Extract the (x, y) coordinate from the center of the cell holding the provided text.  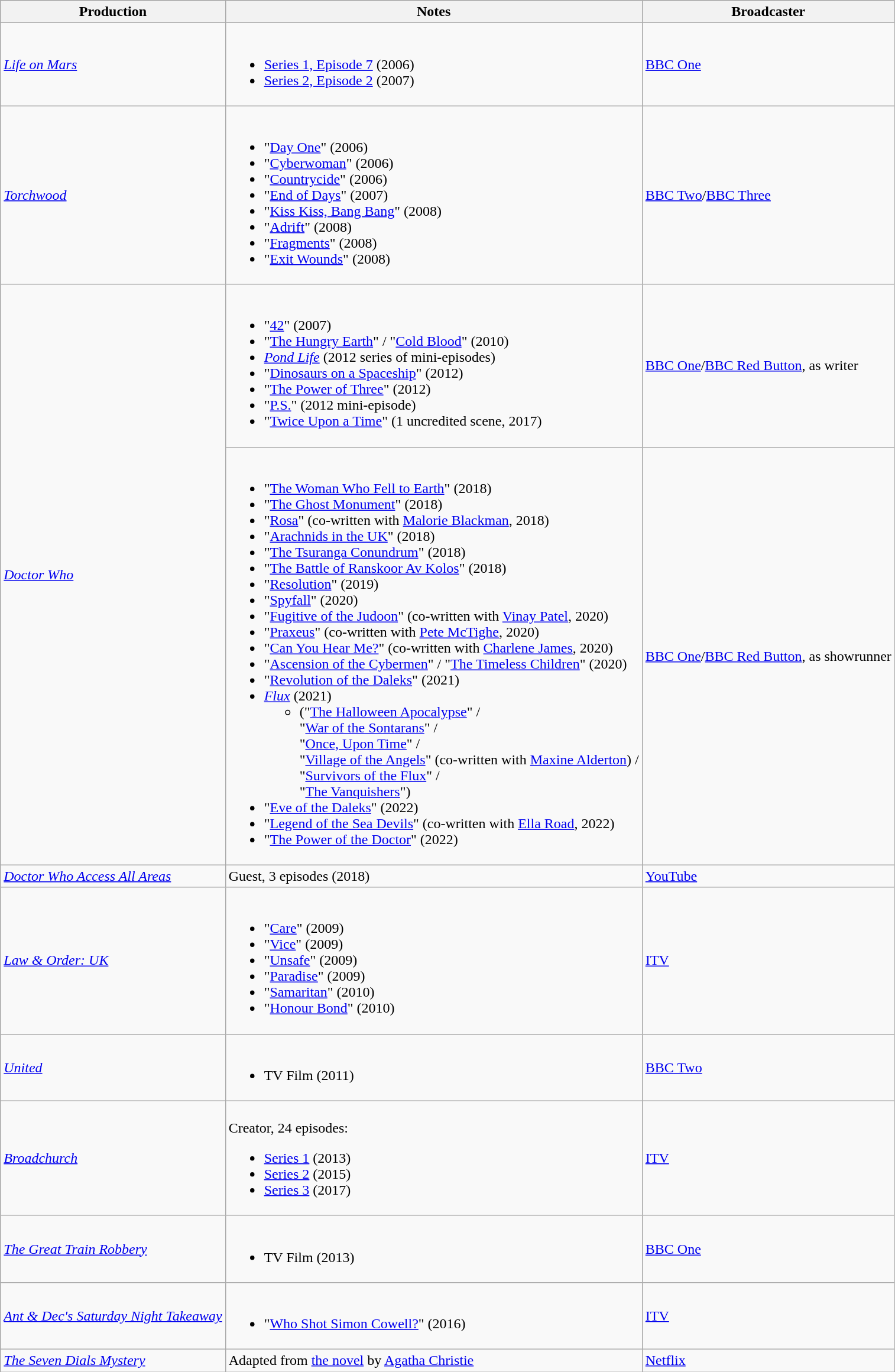
Netflix (768, 1360)
The Great Train Robbery (113, 1248)
Series 1, Episode 7 (2006)Series 2, Episode 2 (2007) (434, 64)
Broadchurch (113, 1158)
Law & Order: UK (113, 961)
Guest, 3 episodes (2018) (434, 876)
United (113, 1068)
BBC Two (768, 1068)
The Seven Dials Mystery (113, 1360)
TV Film (2013) (434, 1248)
Creator, 24 episodes:Series 1 (2013)Series 2 (2015)Series 3 (2017) (434, 1158)
Adapted from the novel by Agatha Christie (434, 1360)
TV Film (2011) (434, 1068)
BBC One/BBC Red Button, as writer (768, 365)
Broadcaster (768, 12)
Doctor Who (113, 575)
BBC Two/BBC Three (768, 195)
Production (113, 12)
Notes (434, 12)
Torchwood (113, 195)
Ant & Dec's Saturday Night Takeaway (113, 1316)
"Care" (2009)"Vice" (2009)"Unsafe" (2009)"Paradise" (2009)"Samaritan" (2010)"Honour Bond" (2010) (434, 961)
"Who Shot Simon Cowell?" (2016) (434, 1316)
Life on Mars (113, 64)
Doctor Who Access All Areas (113, 876)
YouTube (768, 876)
BBC One/BBC Red Button, as showrunner (768, 656)
